Detect which cell encompasses the target text, then output its [X, Y] center coordinate. 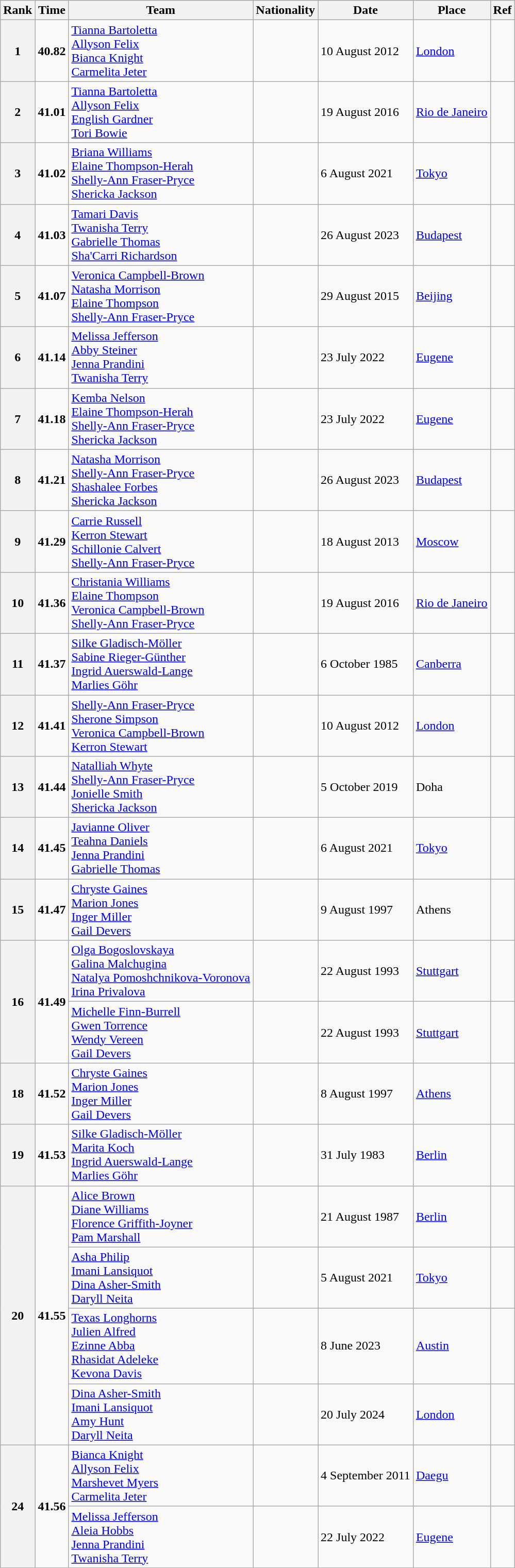
31 July 1983 [366, 1155]
41.36 [52, 603]
Tianna BartolettaAllyson FelixEnglish GardnerTori Bowie [161, 112]
Melissa JeffersonAbby SteinerJenna PrandiniTwanisha Terry [161, 358]
Ref [502, 10]
10 [18, 603]
9 August 1997 [366, 910]
4 September 2011 [366, 1476]
41.44 [52, 787]
Olga BogoslovskayaGalina MalchuginaNatalya Pomoshchnikova-VoronovaIrina Privalova [161, 971]
Kemba NelsonElaine Thompson-HerahShelly-Ann Fraser-PryceShericka Jackson [161, 418]
Briana WilliamsElaine Thompson-HerahShelly-Ann Fraser-PryceShericka Jackson [161, 173]
41.07 [52, 296]
21 August 1987 [366, 1216]
Canberra [452, 664]
Moscow [452, 541]
20 July 2024 [366, 1414]
Rank [18, 10]
16 [18, 1002]
Shelly-Ann Fraser-PryceSherone SimpsonVeronica Campbell-BrownKerron Stewart [161, 726]
18 August 2013 [366, 541]
41.02 [52, 173]
24 [18, 1506]
Beijing [452, 296]
22 July 2022 [366, 1537]
14 [18, 848]
Doha [452, 787]
12 [18, 726]
Daegu [452, 1476]
Team [161, 10]
Tamari DavisTwanisha TerryGabrielle ThomasSha'Carri Richardson [161, 235]
Javianne OliverTeahna DanielsJenna PrandiniGabrielle Thomas [161, 848]
11 [18, 664]
Natalliah WhyteShelly-Ann Fraser-PryceJonielle SmithShericka Jackson [161, 787]
1 [18, 50]
40.82 [52, 50]
41.41 [52, 726]
41.53 [52, 1155]
13 [18, 787]
6 [18, 358]
Nationality [286, 10]
Time [52, 10]
Alice BrownDiane WilliamsFlorence Griffith-JoynerPam Marshall [161, 1216]
Dina Asher-SmithImani LansiquotAmy HuntDaryll Neita [161, 1414]
8 [18, 480]
41.21 [52, 480]
4 [18, 235]
Asha PhilipImani LansiquotDina Asher-SmithDaryll Neita [161, 1278]
9 [18, 541]
41.18 [52, 418]
7 [18, 418]
Carrie RussellKerron StewartSchillonie CalvertShelly-Ann Fraser-Pryce [161, 541]
Silke Gladisch-MöllerSabine Rieger-GüntherIngrid Auerswald-LangeMarlies Göhr [161, 664]
Natasha MorrisonShelly-Ann Fraser-PryceShashalee ForbesShericka Jackson [161, 480]
5 October 2019 [366, 787]
8 August 1997 [366, 1093]
41.47 [52, 910]
Austin [452, 1346]
41.52 [52, 1093]
Date [366, 10]
19 [18, 1155]
6 October 1985 [366, 664]
41.37 [52, 664]
41.56 [52, 1506]
41.03 [52, 235]
15 [18, 910]
Christania WilliamsElaine ThompsonVeronica Campbell-BrownShelly-Ann Fraser-Pryce [161, 603]
5 August 2021 [366, 1278]
Texas LonghornsJulien AlfredEzinne AbbaRhasidat AdelekeKevona Davis [161, 1346]
8 June 2023 [366, 1346]
3 [18, 173]
41.49 [52, 1002]
20 [18, 1315]
41.55 [52, 1315]
5 [18, 296]
Tianna BartolettaAllyson FelixBianca KnightCarmelita Jeter [161, 50]
Silke Gladisch-MöllerMarita KochIngrid Auerswald-LangeMarlies Göhr [161, 1155]
41.14 [52, 358]
41.45 [52, 848]
41.29 [52, 541]
29 August 2015 [366, 296]
Bianca KnightAllyson FelixMarshevet MyersCarmelita Jeter [161, 1476]
2 [18, 112]
Michelle Finn-BurrellGwen TorrenceWendy VereenGail Devers [161, 1033]
Melissa JeffersonAleia HobbsJenna PrandiniTwanisha Terry [161, 1537]
41.01 [52, 112]
Veronica Campbell-BrownNatasha MorrisonElaine ThompsonShelly-Ann Fraser-Pryce [161, 296]
18 [18, 1093]
Place [452, 10]
